Extract the [X, Y] coordinate from the center of the cell holding the provided text.  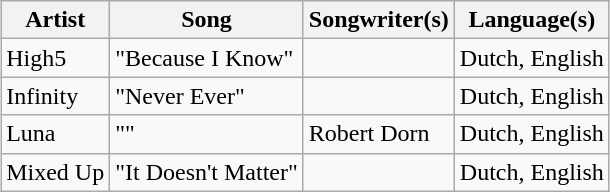
Songwriter(s) [378, 20]
"" [207, 134]
Song [207, 20]
"It Doesn't Matter" [207, 172]
Mixed Up [56, 172]
Luna [56, 134]
Infinity [56, 96]
Artist [56, 20]
Robert Dorn [378, 134]
High5 [56, 58]
"Because I Know" [207, 58]
Language(s) [532, 20]
"Never Ever" [207, 96]
